For the text-containing cell, return its midpoint in (X, Y) coordinate format. 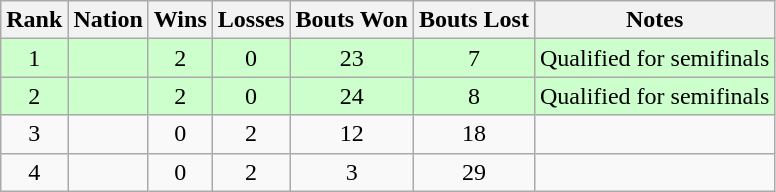
18 (474, 134)
Bouts Lost (474, 20)
23 (352, 58)
12 (352, 134)
7 (474, 58)
4 (34, 172)
Losses (251, 20)
29 (474, 172)
24 (352, 96)
Rank (34, 20)
Nation (108, 20)
Notes (654, 20)
Wins (180, 20)
Bouts Won (352, 20)
8 (474, 96)
1 (34, 58)
